Detect which cell encompasses the target text, then output its (X, Y) center coordinate. 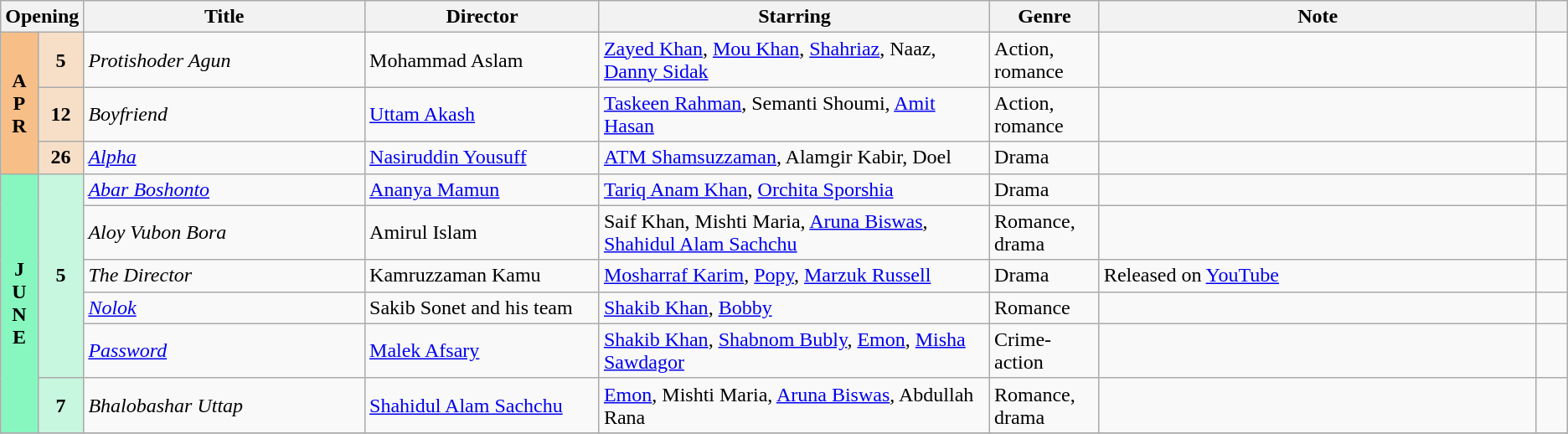
Bhalobashar Uttap (224, 406)
Mohammad Aslam (482, 60)
Sakib Sonet and his team (482, 307)
Genre (1045, 17)
Abar Boshonto (224, 189)
Amirul Islam (482, 233)
Romance (1045, 307)
Mosharraf Karim, Popy, Marzuk Russell (794, 276)
Emon, Mishti Maria, Aruna Biswas, Abdullah Rana (794, 406)
Nolok (224, 307)
Title (224, 17)
Released on YouTube (1318, 276)
Starring (794, 17)
Protishoder Agun (224, 60)
Kamruzzaman Kamu (482, 276)
Crime-action (1045, 350)
Shahidul Alam Sachchu (482, 406)
Ananya Mamun (482, 189)
12 (60, 114)
Opening (42, 17)
Aloy Vubon Bora (224, 233)
The Director (224, 276)
Nasiruddin Yousuff (482, 158)
Zayed Khan, Mou Khan, Shahriaz, Naaz, Danny Sidak (794, 60)
26 (60, 158)
Shakib Khan, Bobby (794, 307)
ATM Shamsuzzaman, Alamgir Kabir, Doel (794, 158)
Password (224, 350)
Director (482, 17)
Boyfriend (224, 114)
Malek Afsary (482, 350)
7 (60, 406)
Taskeen Rahman, Semanti Shoumi, Amit Hasan (794, 114)
JUNE (19, 303)
Tariq Anam Khan, Orchita Sporshia (794, 189)
Note (1318, 17)
Alpha (224, 158)
Shakib Khan, Shabnom Bubly, Emon, Misha Sawdagor (794, 350)
Uttam Akash (482, 114)
APR (19, 103)
Saif Khan, Mishti Maria, Aruna Biswas, Shahidul Alam Sachchu (794, 233)
